Scan for the cell matching the given text and deliver its [X, Y] coordinate at center. 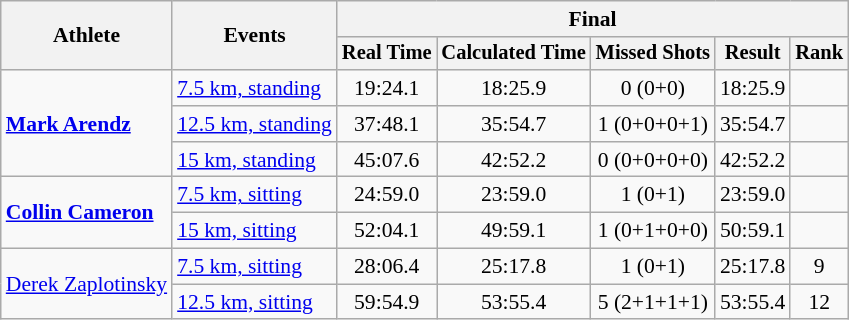
24:59.0 [387, 195]
Final [592, 19]
45:07.6 [387, 160]
0 (0+0) [653, 88]
1 (0+1+0+0) [653, 231]
Missed Shots [653, 54]
5 (2+1+1+1) [653, 302]
0 (0+0+0+0) [653, 160]
Result [752, 54]
7.5 km, standing [254, 88]
Real Time [387, 54]
1 (0+0+0+1) [653, 124]
52:04.1 [387, 231]
Derek Zaplotinsky [86, 284]
49:59.1 [513, 231]
15 km, standing [254, 160]
37:48.1 [387, 124]
12.5 km, sitting [254, 302]
12 [819, 302]
Athlete [86, 36]
Mark Arendz [86, 124]
50:59.1 [752, 231]
12.5 km, standing [254, 124]
28:06.4 [387, 267]
19:24.1 [387, 88]
Collin Cameron [86, 212]
15 km, sitting [254, 231]
59:54.9 [387, 302]
Calculated Time [513, 54]
9 [819, 267]
Rank [819, 54]
Events [254, 36]
